Find where the given text appears and provide that cell's center as (x, y) coordinate. 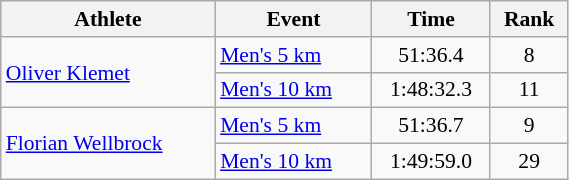
51:36.4 (432, 55)
8 (529, 55)
Oliver Klemet (108, 72)
Event (294, 19)
Florian Wellbrock (108, 144)
29 (529, 162)
9 (529, 126)
51:36.7 (432, 126)
Time (432, 19)
1:49:59.0 (432, 162)
1:48:32.3 (432, 90)
Athlete (108, 19)
Rank (529, 19)
11 (529, 90)
